Detect which cell encompasses the target text, then output its [x, y] center coordinate. 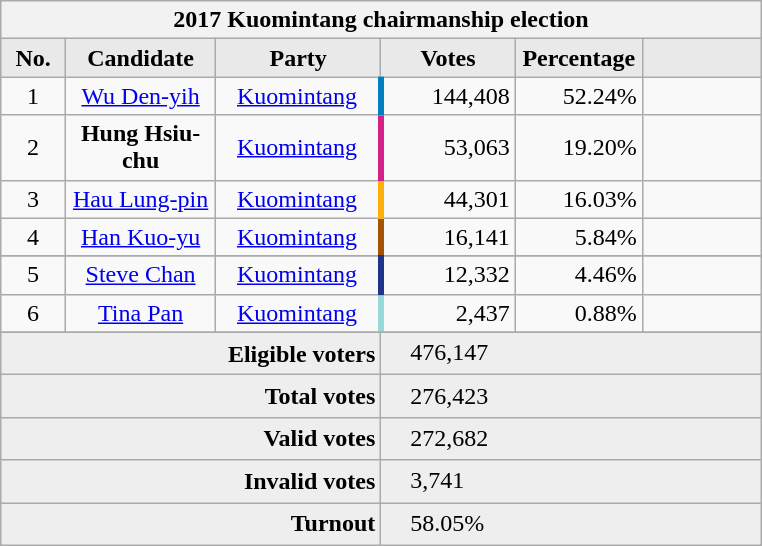
Percentage [578, 58]
Wu Den-yih [141, 96]
5 [32, 275]
Valid votes [190, 438]
144,408 [448, 96]
Invalid votes [190, 482]
2017 Kuomintang chairmanship election [380, 20]
Party [298, 58]
0.88% [578, 313]
Turnout [190, 524]
276,423 [572, 396]
Total votes [190, 396]
53,063 [448, 148]
2 [32, 148]
44,301 [448, 199]
Steve Chan [141, 275]
3 [32, 199]
16.03% [578, 199]
4.46% [578, 275]
Candidate [141, 58]
Votes [448, 58]
272,682 [572, 438]
2,437 [448, 313]
476,147 [572, 354]
52.24% [578, 96]
Han Kuo-yu [141, 237]
12,332 [448, 275]
Eligible voters [190, 354]
Hung Hsiu-chu [141, 148]
6 [32, 313]
3,741 [572, 482]
1 [32, 96]
19.20% [578, 148]
4 [32, 237]
58.05% [572, 524]
5.84% [578, 237]
16,141 [448, 237]
No. [32, 58]
Hau Lung-pin [141, 199]
Tina Pan [141, 313]
